Search for the cell housing the specified text and yield its (X, Y) center coordinate. 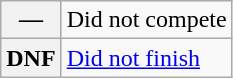
DNF (31, 58)
— (31, 20)
Did not compete (146, 20)
Did not finish (146, 58)
